Detect which cell encompasses the target text, then output its [x, y] center coordinate. 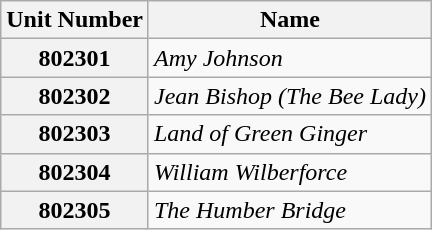
802302 [75, 96]
802305 [75, 210]
802303 [75, 134]
802304 [75, 172]
William Wilberforce [290, 172]
Jean Bishop (The Bee Lady) [290, 96]
Unit Number [75, 20]
Name [290, 20]
Amy Johnson [290, 58]
802301 [75, 58]
The Humber Bridge [290, 210]
Land of Green Ginger [290, 134]
